Return (X, Y) of the center of cell containing provided text 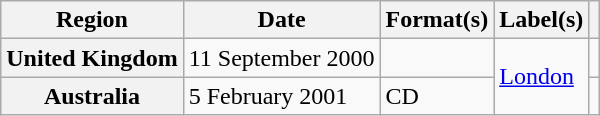
Date (282, 20)
Format(s) (437, 20)
5 February 2001 (282, 96)
CD (437, 96)
London (542, 77)
11 September 2000 (282, 58)
Region (92, 20)
Label(s) (542, 20)
Australia (92, 96)
United Kingdom (92, 58)
